From the cell containing the given text, extract its center point as [x, y] coordinate. 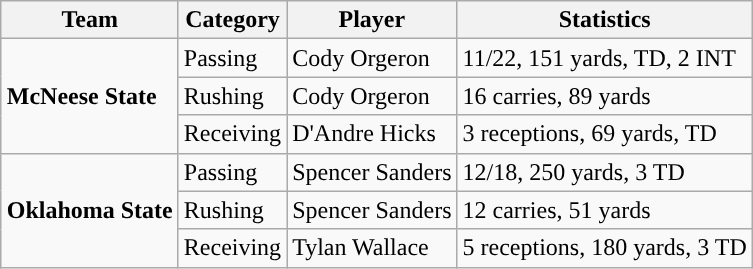
16 carries, 89 yards [604, 96]
Category [232, 20]
Oklahoma State [90, 210]
McNeese State [90, 96]
3 receptions, 69 yards, TD [604, 134]
Tylan Wallace [372, 248]
11/22, 151 yards, TD, 2 INT [604, 58]
D'Andre Hicks [372, 134]
Statistics [604, 20]
Team [90, 20]
12/18, 250 yards, 3 TD [604, 172]
12 carries, 51 yards [604, 210]
5 receptions, 180 yards, 3 TD [604, 248]
Player [372, 20]
